Scan for the cell matching the given text and deliver its [x, y] coordinate at center. 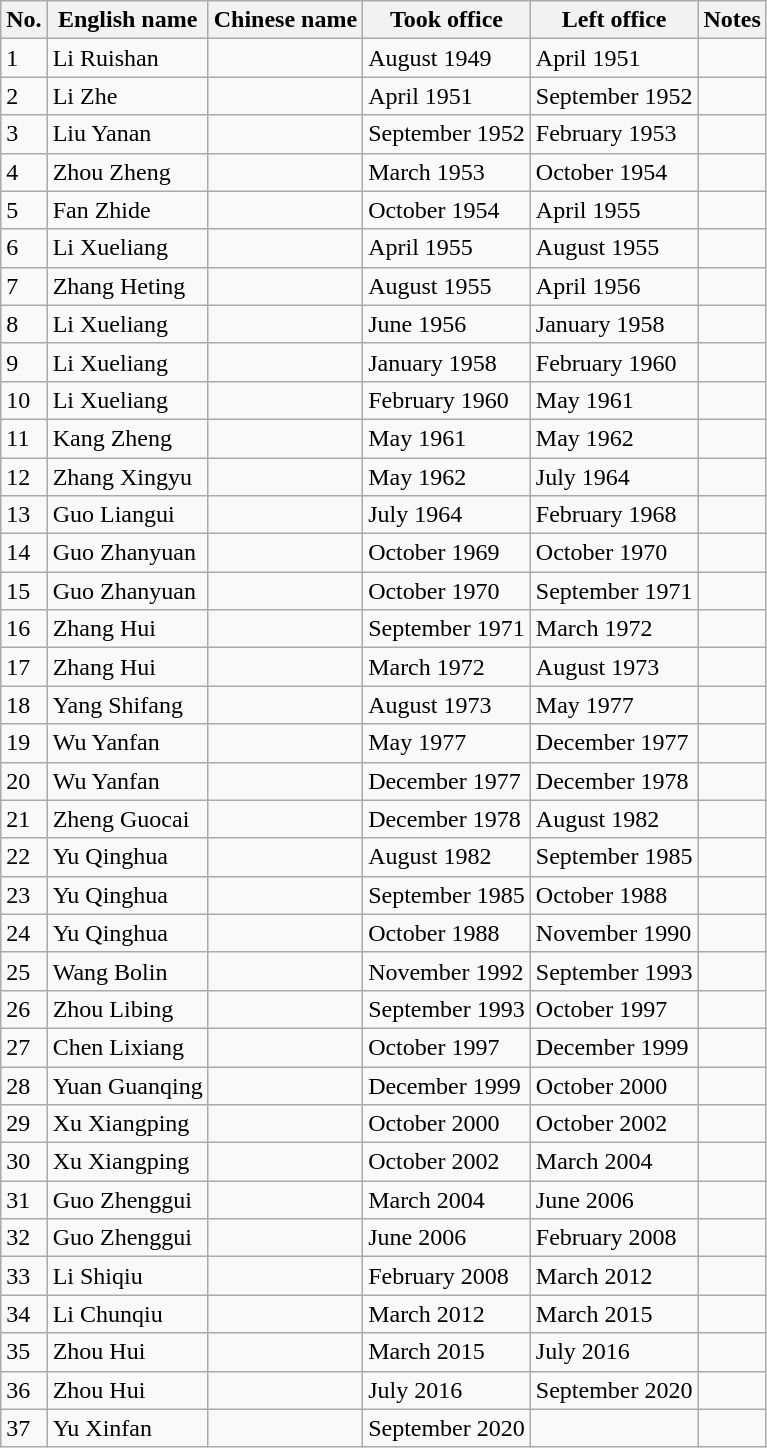
19 [24, 743]
Zhou Libing [128, 1009]
35 [24, 1352]
7 [24, 286]
November 1992 [447, 971]
37 [24, 1428]
Chen Lixiang [128, 1047]
November 1990 [614, 933]
Zhang Xingyu [128, 477]
23 [24, 895]
31 [24, 1200]
1 [24, 58]
5 [24, 210]
Guo Liangui [128, 515]
34 [24, 1314]
6 [24, 248]
3 [24, 134]
10 [24, 400]
27 [24, 1047]
Li Shiqiu [128, 1276]
Yu Xinfan [128, 1428]
No. [24, 20]
March 1953 [447, 172]
Took office [447, 20]
13 [24, 515]
26 [24, 1009]
33 [24, 1276]
14 [24, 553]
32 [24, 1238]
October 1969 [447, 553]
18 [24, 705]
April 1956 [614, 286]
February 1968 [614, 515]
August 1949 [447, 58]
22 [24, 857]
February 1953 [614, 134]
28 [24, 1085]
Fan Zhide [128, 210]
Yuan Guanqing [128, 1085]
Notes [732, 20]
Zheng Guocai [128, 819]
Zhang Heting [128, 286]
16 [24, 629]
15 [24, 591]
4 [24, 172]
12 [24, 477]
Wang Bolin [128, 971]
8 [24, 324]
21 [24, 819]
June 1956 [447, 324]
Kang Zheng [128, 438]
20 [24, 781]
2 [24, 96]
9 [24, 362]
Li Zhe [128, 96]
Chinese name [285, 20]
Zhou Zheng [128, 172]
17 [24, 667]
30 [24, 1162]
Left office [614, 20]
English name [128, 20]
24 [24, 933]
Yang Shifang [128, 705]
25 [24, 971]
Liu Yanan [128, 134]
11 [24, 438]
Li Ruishan [128, 58]
36 [24, 1390]
Li Chunqiu [128, 1314]
29 [24, 1124]
